For the text-containing cell, return its midpoint in [X, Y] coordinate format. 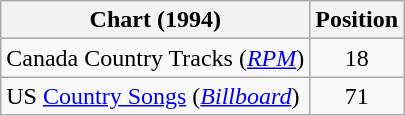
71 [357, 96]
Chart (1994) [156, 20]
Position [357, 20]
Canada Country Tracks (RPM) [156, 58]
18 [357, 58]
US Country Songs (Billboard) [156, 96]
